Determine the (x, y) coordinate at the center of the cell enclosing the given text.  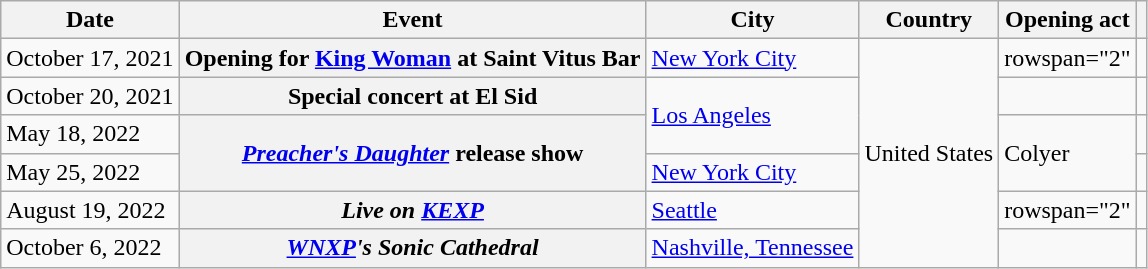
May 18, 2022 (90, 134)
October 17, 2021 (90, 58)
Opening act (1068, 20)
Los Angeles (752, 115)
Opening for King Woman at Saint Vitus Bar (412, 58)
Date (90, 20)
October 20, 2021 (90, 96)
United States (929, 153)
Preacher's Daughter release show (412, 153)
Live on KEXP (412, 210)
Special concert at El Sid (412, 96)
WNXP's Sonic Cathedral (412, 248)
City (752, 20)
August 19, 2022 (90, 210)
May 25, 2022 (90, 172)
October 6, 2022 (90, 248)
Country (929, 20)
Seattle (752, 210)
Colyer (1068, 153)
Nashville, Tennessee (752, 248)
Event (412, 20)
